Return the [X, Y] coordinate for the center point of the cell that contains the specified text.  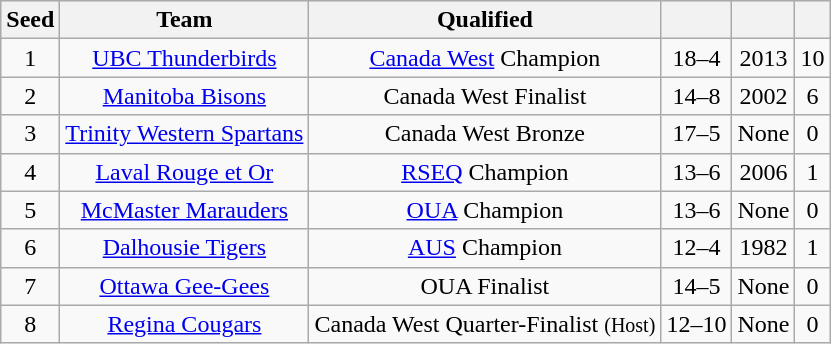
OUA Champion [485, 210]
Canada West Bronze [485, 134]
McMaster Marauders [184, 210]
12–10 [696, 324]
4 [30, 172]
Seed [30, 20]
Canada West Finalist [485, 96]
5 [30, 210]
UBC Thunderbirds [184, 58]
2006 [764, 172]
AUS Champion [485, 248]
17–5 [696, 134]
2002 [764, 96]
Qualified [485, 20]
Canada West Quarter-Finalist (Host) [485, 324]
2013 [764, 58]
18–4 [696, 58]
7 [30, 286]
1982 [764, 248]
14–5 [696, 286]
8 [30, 324]
Dalhousie Tigers [184, 248]
Canada West Champion [485, 58]
Regina Cougars [184, 324]
2 [30, 96]
Trinity Western Spartans [184, 134]
Laval Rouge et Or [184, 172]
Ottawa Gee-Gees [184, 286]
RSEQ Champion [485, 172]
Team [184, 20]
Manitoba Bisons [184, 96]
14–8 [696, 96]
10 [812, 58]
OUA Finalist [485, 286]
3 [30, 134]
12–4 [696, 248]
